For the text-containing cell, return its midpoint in [x, y] coordinate format. 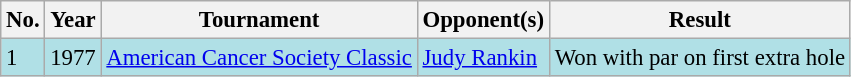
Result [700, 20]
Year [73, 20]
Opponent(s) [483, 20]
1977 [73, 58]
Tournament [259, 20]
1 [23, 58]
American Cancer Society Classic [259, 58]
No. [23, 20]
Won with par on first extra hole [700, 58]
Judy Rankin [483, 58]
